Search for the cell housing the specified text and yield its (X, Y) center coordinate. 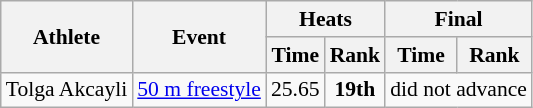
did not advance (458, 90)
Heats (326, 19)
19th (356, 90)
50 m freestyle (199, 90)
Tolga Akcayli (67, 90)
Final (458, 19)
25.65 (296, 90)
Athlete (67, 36)
Event (199, 36)
